Extract the [x, y] coordinate from the center of the cell holding the provided text.  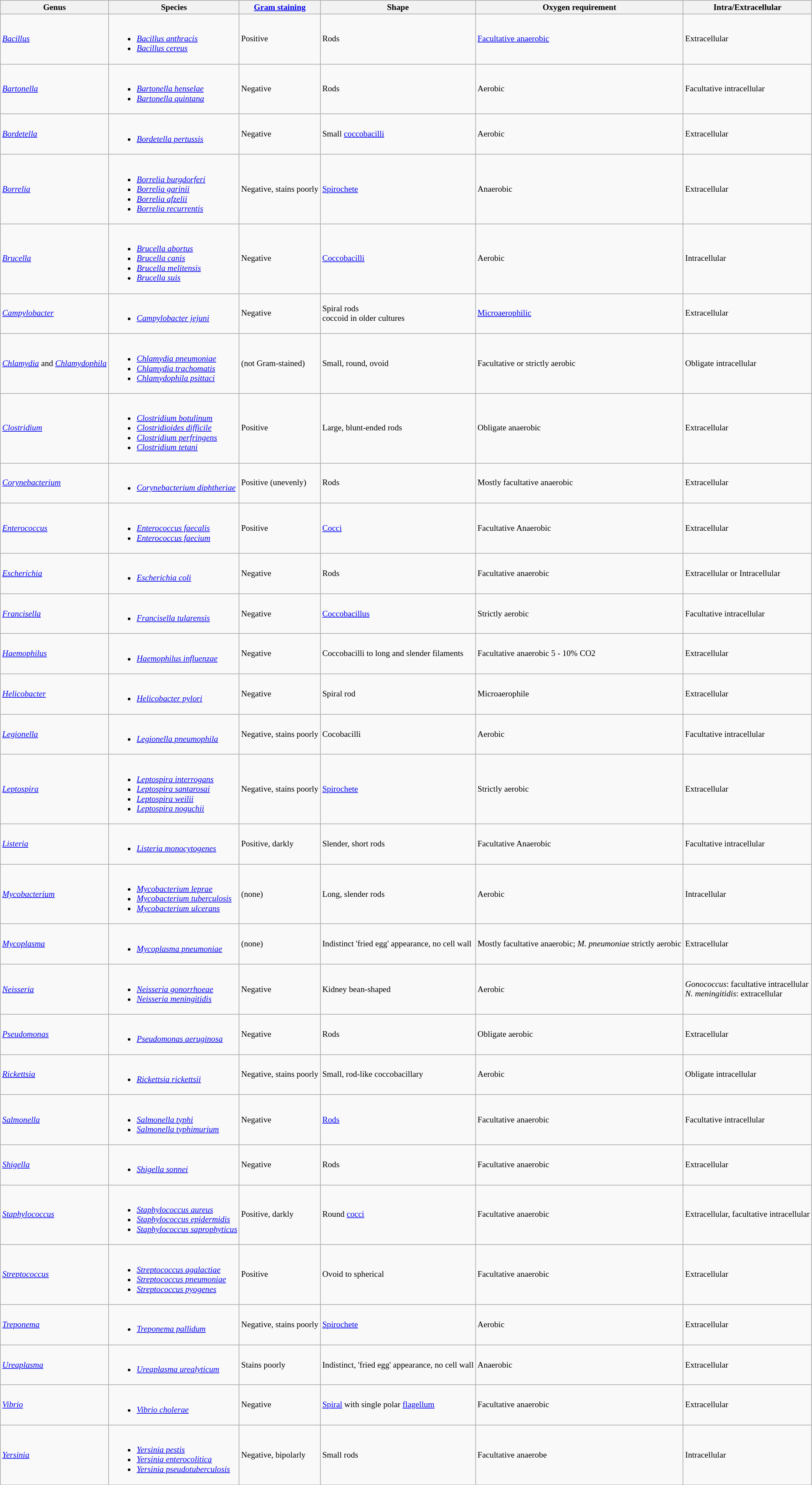
Shape [398, 7]
Ovoid to spherical [398, 1275]
Bordetella [55, 134]
Microaerophile [579, 694]
Francisella tularensis [174, 614]
Species [174, 7]
Slender, short rods [398, 844]
Mycoplasma pneumoniae [174, 944]
Long, slender rods [398, 894]
Bartonella [55, 89]
Borrelia burgdorferiBorrelia gariniiBorrelia afzeliiBorrelia recurrentis [174, 189]
Extracellular, facultative intracellular [748, 1215]
Small, round, ovoid [398, 363]
Escherichia [55, 573]
Indistinct, 'fried egg' appearance, no cell wall [398, 1365]
Treponema pallidum [174, 1324]
Indistinct 'fried egg' appearance, no cell wall [398, 944]
Bacillus [55, 39]
Clostridium botulinumClostridioides difficileClostridium perfringensClostridium tetani [174, 428]
Obligate anaerobic [579, 428]
Rickettsia rickettsii [174, 1075]
Cocobacilli [398, 735]
Obligate aerobic [579, 1035]
Facultative anaerobe [579, 1455]
Staphylococcus [55, 1215]
Yersinia [55, 1455]
Chlamydia and Chlamydophila [55, 363]
Mycobacterium [55, 894]
Bordetella pertussis [174, 134]
Mycoplasma [55, 944]
Ureaplasma [55, 1365]
Corynebacterium [55, 483]
Shigella [55, 1165]
Borrelia [55, 189]
Neisseria [55, 989]
Small rods [398, 1455]
Stains poorly [280, 1365]
Neisseria gonorrhoeaeNeisseria meningitidis [174, 989]
Yersinia pestisYersinia enterocoliticaYersinia pseudotuberculosis [174, 1455]
Oxygen requirement [579, 7]
Kidney bean-shaped [398, 989]
Spiral rod [398, 694]
Salmonella [55, 1120]
Clostridium [55, 428]
Ureaplasma urealyticum [174, 1365]
Haemophilus [55, 654]
Campylobacter jejuni [174, 314]
Streptococcus [55, 1275]
Facultative anaerobic 5 - 10% CO2 [579, 654]
Vibrio [55, 1405]
Corynebacterium diphtheriae [174, 483]
Bartonella henselaeBartonella quintana [174, 89]
Small coccobacilli [398, 134]
Round cocci [398, 1215]
Salmonella typhiSalmonella typhimurium [174, 1120]
Extracellular or Intracellular [748, 573]
Large, blunt-ended rods [398, 428]
Staphylococcus aureusStaphylococcus epidermidisStaphylococcus saprophyticus [174, 1215]
Helicobacter [55, 694]
Pseudomonas aeruginosa [174, 1035]
Shigella sonnei [174, 1165]
Intra/Extracellular [748, 7]
Vibrio cholerae [174, 1405]
Brucella abortusBrucella canisBrucella melitensisBrucella suis [174, 259]
Francisella [55, 614]
Treponema [55, 1324]
Rickettsia [55, 1075]
Leptospira interrogansLeptospira santarosaiLeptospira weiliiLeptospira noguchii [174, 789]
Facultative or strictly aerobic [579, 363]
Spiral rods coccoid in older cultures [398, 314]
Coccobacilli [398, 259]
Genus [55, 7]
Mostly facultative anaerobic [579, 483]
Haemophilus influenzae [174, 654]
Gonococcus: facultative intracellularN. meningitidis: extracellular [748, 989]
Listeria [55, 844]
Enterococcus [55, 528]
Positive (unevenly) [280, 483]
Legionella [55, 735]
Mostly facultative anaerobic; M. pneumoniae strictly aerobic [579, 944]
Enterococcus faecalisEnterococcus faecium [174, 528]
Brucella [55, 259]
Escherichia coli [174, 573]
Legionella pneumophila [174, 735]
(not Gram-stained) [280, 363]
Campylobacter [55, 314]
Spiral with single polar flagellum [398, 1405]
Coccobacilli to long and slender filaments [398, 654]
Cocci [398, 528]
Helicobacter pylori [174, 694]
Listeria monocytogenes [174, 844]
Pseudomonas [55, 1035]
Leptospira [55, 789]
Mycobacterium lepraeMycobacterium tuberculosisMycobacterium ulcerans [174, 894]
Chlamydia pneumoniaeChlamydia trachomatisChlamydophila psittaci [174, 363]
Small, rod-like coccobacillary [398, 1075]
Microaerophilic [579, 314]
Bacillus anthracisBacillus cereus [174, 39]
Streptococcus agalactiaeStreptococcus pneumoniaeStreptococcus pyogenes [174, 1275]
Coccobacillus [398, 614]
Negative, bipolarly [280, 1455]
Gram staining [280, 7]
